From the cell containing the given text, extract its center point as (x, y) coordinate. 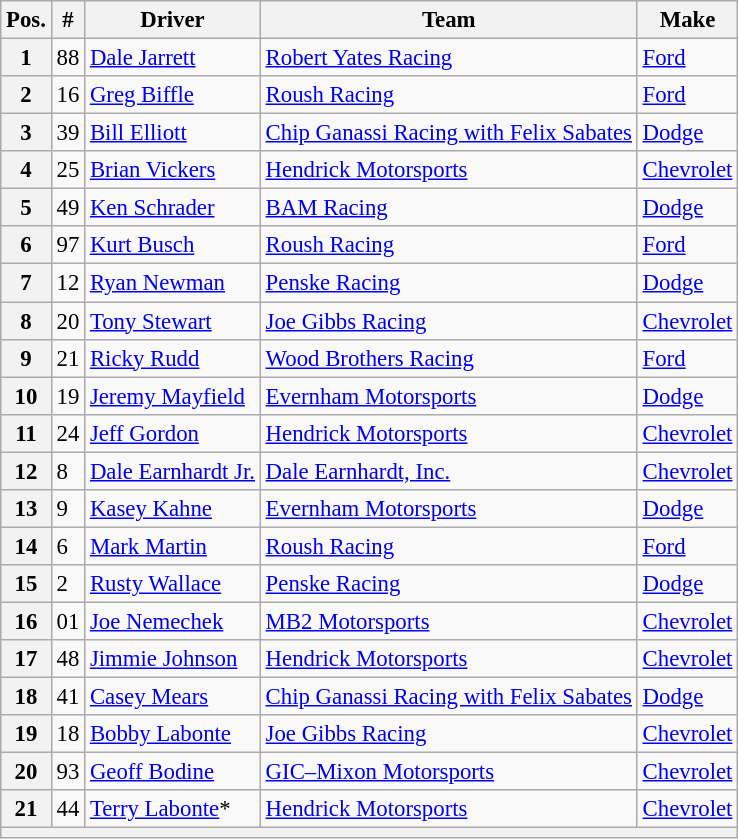
Dale Jarrett (173, 58)
Mark Martin (173, 546)
Brian Vickers (173, 170)
Geoff Bodine (173, 772)
Wood Brothers Racing (448, 358)
Jeremy Mayfield (173, 396)
11 (26, 433)
10 (26, 396)
Pos. (26, 20)
GIC–Mixon Motorsports (448, 772)
01 (68, 621)
49 (68, 208)
Driver (173, 20)
BAM Racing (448, 208)
Rusty Wallace (173, 584)
Team (448, 20)
24 (68, 433)
17 (26, 659)
Greg Biffle (173, 95)
93 (68, 772)
Tony Stewart (173, 321)
Terry Labonte* (173, 809)
Dale Earnhardt Jr. (173, 471)
Kurt Busch (173, 245)
88 (68, 58)
7 (26, 283)
48 (68, 659)
44 (68, 809)
Make (687, 20)
3 (26, 133)
15 (26, 584)
Jeff Gordon (173, 433)
Bill Elliott (173, 133)
5 (26, 208)
Ricky Rudd (173, 358)
25 (68, 170)
# (68, 20)
Dale Earnhardt, Inc. (448, 471)
Casey Mears (173, 697)
1 (26, 58)
13 (26, 509)
Kasey Kahne (173, 509)
41 (68, 697)
Ryan Newman (173, 283)
Ken Schrader (173, 208)
Bobby Labonte (173, 734)
14 (26, 546)
4 (26, 170)
39 (68, 133)
Joe Nemechek (173, 621)
Jimmie Johnson (173, 659)
Robert Yates Racing (448, 58)
97 (68, 245)
MB2 Motorsports (448, 621)
